Capture the cell that displays the provided text and extract its (x, y) central coordinate. 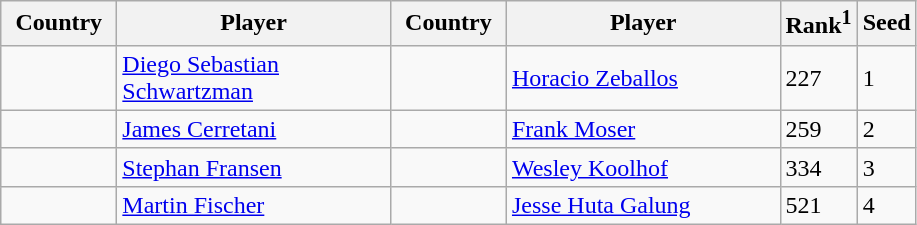
334 (818, 167)
Martin Fischer (254, 205)
521 (818, 205)
Diego Sebastian Schwartzman (254, 78)
2 (886, 129)
3 (886, 167)
James Cerretani (254, 129)
Seed (886, 24)
Stephan Fransen (254, 167)
4 (886, 205)
1 (886, 78)
Wesley Koolhof (643, 167)
Frank Moser (643, 129)
Rank1 (818, 24)
227 (818, 78)
Jesse Huta Galung (643, 205)
259 (818, 129)
Horacio Zeballos (643, 78)
